Output the [x, y] coordinate of the center of the cell containing the given text.  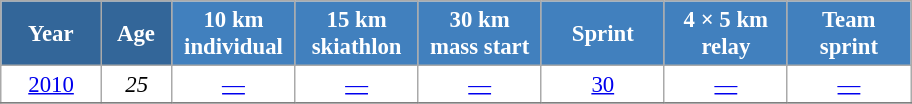
10 km individual [234, 34]
Year [52, 34]
4 × 5 km relay [726, 34]
30 km mass start [480, 34]
Age [136, 34]
30 [602, 85]
25 [136, 85]
15 km skiathlon [356, 34]
2010 [52, 85]
Sprint [602, 34]
Team sprint [848, 34]
